From the cell containing the given text, extract its center point as [x, y] coordinate. 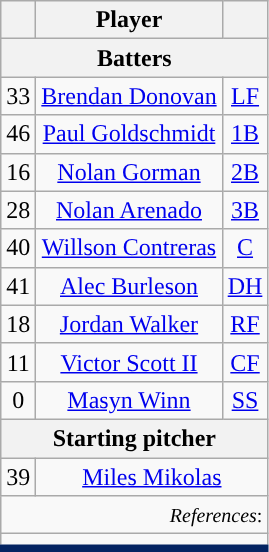
Nolan Gorman [129, 172]
16 [18, 172]
LF [245, 96]
Masyn Winn [129, 400]
46 [18, 134]
C [245, 248]
Player [129, 20]
33 [18, 96]
40 [18, 248]
Miles Mikolas [152, 477]
3B [245, 210]
2B [245, 172]
41 [18, 286]
Jordan Walker [129, 324]
1B [245, 134]
SS [245, 400]
Willson Contreras [129, 248]
Alec Burleson [129, 286]
DH [245, 286]
Batters [134, 58]
28 [18, 210]
CF [245, 362]
18 [18, 324]
11 [18, 362]
Starting pitcher [134, 438]
Victor Scott II [129, 362]
RF [245, 324]
Paul Goldschmidt [129, 134]
Brendan Donovan [129, 96]
39 [18, 477]
References: [134, 515]
Nolan Arenado [129, 210]
0 [18, 400]
